Search for the cell housing the specified text and yield its [X, Y] center coordinate. 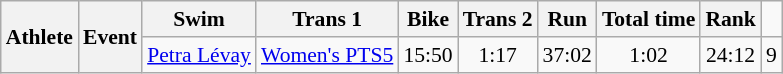
Event [110, 36]
9 [772, 55]
Women's PTS5 [327, 55]
1:17 [498, 55]
Run [568, 19]
15:50 [428, 55]
1:02 [648, 55]
Bike [428, 19]
Trans 2 [498, 19]
Athlete [40, 36]
Rank [730, 19]
37:02 [568, 55]
Total time [648, 19]
24:12 [730, 55]
Petra Lévay [199, 55]
Trans 1 [327, 19]
Swim [199, 19]
